From the cell containing the given text, extract its center point as [x, y] coordinate. 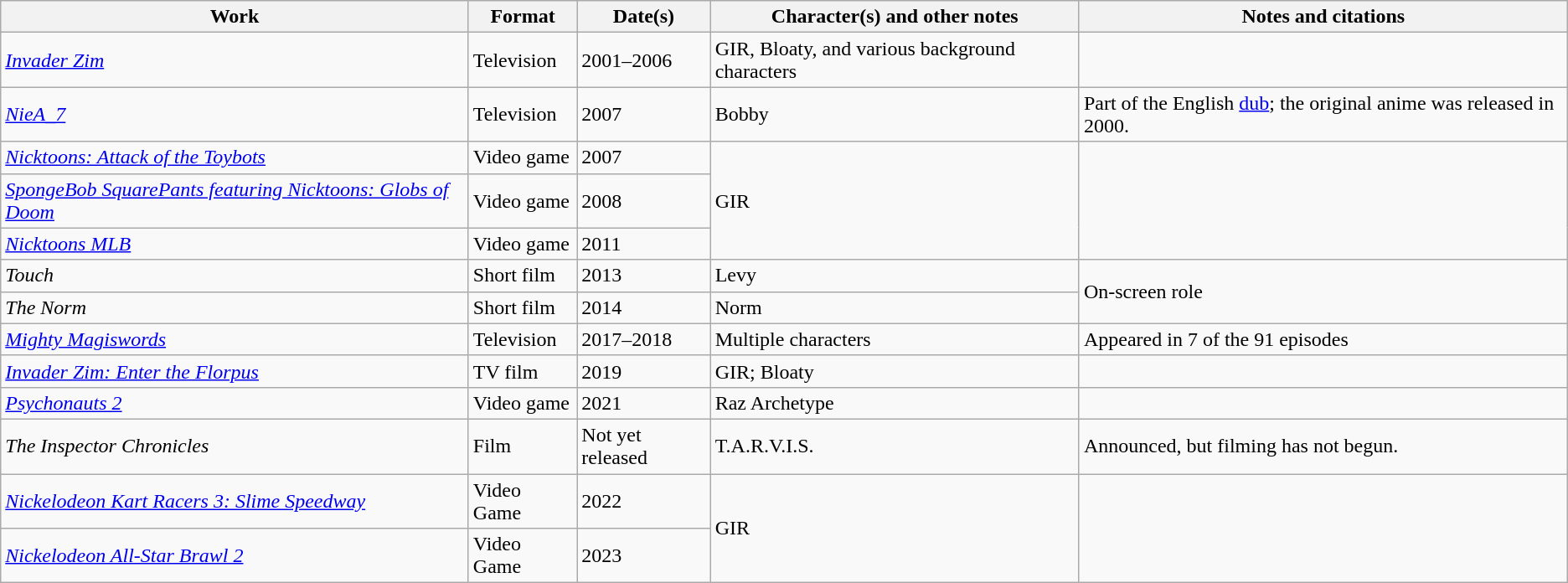
Appeared in 7 of the 91 episodes [1323, 339]
On-screen role [1323, 291]
Invader Zim: Enter the Florpus [235, 371]
Not yet released [643, 446]
Nickelodeon Kart Racers 3: Slime Speedway [235, 501]
Nicktoons: Attack of the Toybots [235, 157]
2008 [643, 201]
2021 [643, 403]
2013 [643, 276]
Format [523, 17]
2019 [643, 371]
Date(s) [643, 17]
Mighty Magiswords [235, 339]
2001–2006 [643, 60]
Levy [895, 276]
T.A.R.V.I.S. [895, 446]
TV film [523, 371]
The Inspector Chronicles [235, 446]
2017–2018 [643, 339]
The Norm [235, 307]
Part of the English dub; the original anime was released in 2000. [1323, 114]
SpongeBob SquarePants featuring Nicktoons: Globs of Doom [235, 201]
2023 [643, 556]
Bobby [895, 114]
GIR, Bloaty, and various background characters [895, 60]
Film [523, 446]
Announced, but filming has not begun. [1323, 446]
Invader Zim [235, 60]
Multiple characters [895, 339]
Psychonauts 2 [235, 403]
Nicktoons MLB [235, 244]
Raz Archetype [895, 403]
Work [235, 17]
Character(s) and other notes [895, 17]
2014 [643, 307]
Touch [235, 276]
GIR; Bloaty [895, 371]
NieA_7 [235, 114]
Nickelodeon All-Star Brawl 2 [235, 556]
2011 [643, 244]
2022 [643, 501]
Norm [895, 307]
Notes and citations [1323, 17]
